Output the [x, y] coordinate of the center of the cell containing the given text.  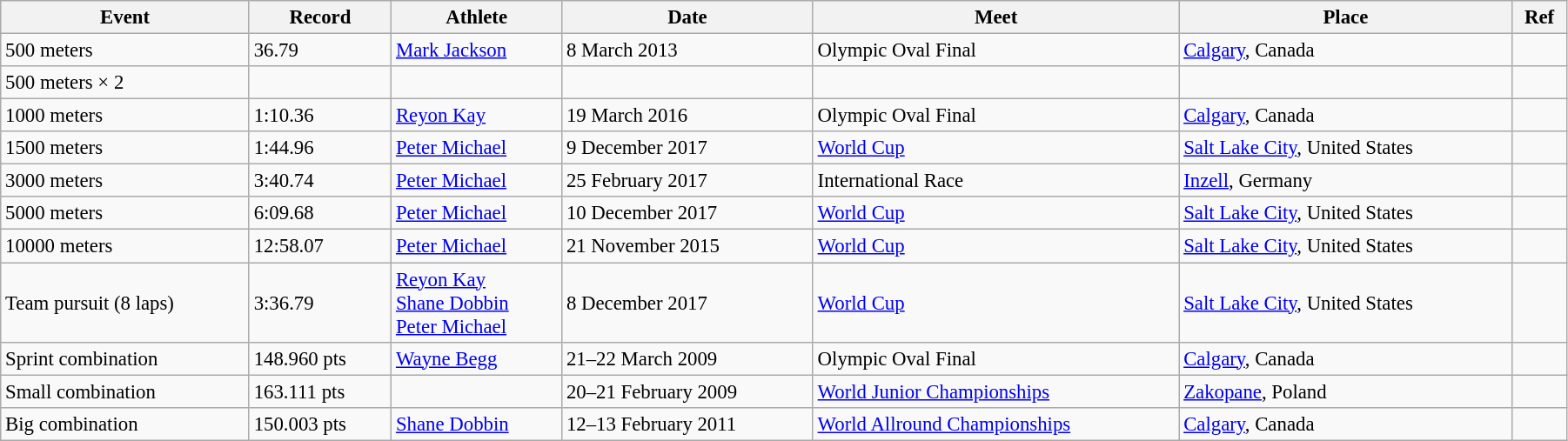
Sprint combination [125, 358]
3:40.74 [320, 181]
12:58.07 [320, 246]
148.960 pts [320, 358]
1000 meters [125, 116]
500 meters [125, 50]
Record [320, 17]
8 December 2017 [687, 303]
World Junior Championships [995, 391]
Wayne Begg [477, 358]
25 February 2017 [687, 181]
163.111 pts [320, 391]
21–22 March 2009 [687, 358]
10000 meters [125, 246]
Small combination [125, 391]
Ref [1540, 17]
Inzell, Germany [1345, 181]
5000 meters [125, 213]
19 March 2016 [687, 116]
Big combination [125, 424]
3:36.79 [320, 303]
Athlete [477, 17]
21 November 2015 [687, 246]
6:09.68 [320, 213]
500 meters × 2 [125, 83]
Reyon KayShane DobbinPeter Michael [477, 303]
Shane Dobbin [477, 424]
World Allround Championships [995, 424]
20–21 February 2009 [687, 391]
Event [125, 17]
12–13 February 2011 [687, 424]
International Race [995, 181]
Place [1345, 17]
Reyon Kay [477, 116]
Date [687, 17]
Mark Jackson [477, 50]
150.003 pts [320, 424]
10 December 2017 [687, 213]
Meet [995, 17]
36.79 [320, 50]
3000 meters [125, 181]
9 December 2017 [687, 148]
1:10.36 [320, 116]
1:44.96 [320, 148]
Team pursuit (8 laps) [125, 303]
1500 meters [125, 148]
Zakopane, Poland [1345, 391]
8 March 2013 [687, 50]
